Detect which cell encompasses the target text, then output its (x, y) center coordinate. 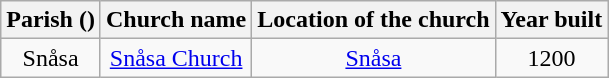
Year built (552, 20)
Parish () (51, 20)
Church name (176, 20)
Location of the church (374, 20)
Snåsa Church (176, 58)
1200 (552, 58)
